Scan for the cell matching the given text and deliver its (x, y) coordinate at center. 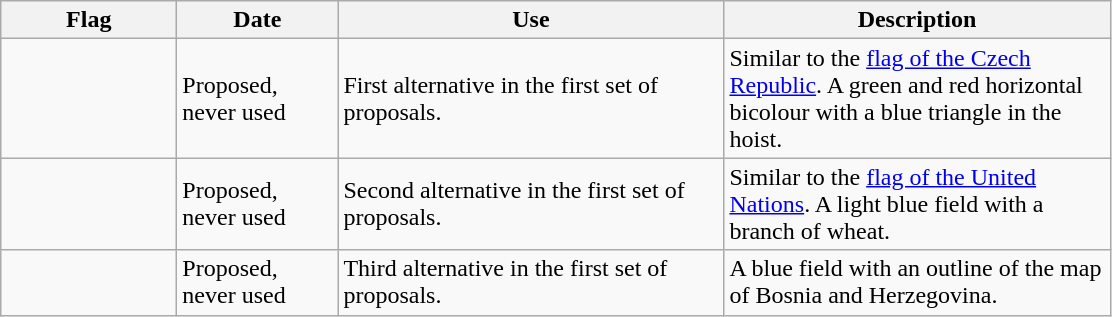
Use (531, 20)
Second alternative in the first set of proposals. (531, 204)
Third alternative in the first set of proposals. (531, 282)
Description (917, 20)
First alternative in the first set of proposals. (531, 98)
A blue field with an outline of the map of Bosnia and Herzegovina. (917, 282)
Flag (89, 20)
Similar to the flag of the Czech Republic. A green and red horizontal bicolour with a blue triangle in the hoist. (917, 98)
Date (258, 20)
Similar to the flag of the United Nations. A light blue field with a branch of wheat. (917, 204)
